For the text-containing cell, return its midpoint in (X, Y) coordinate format. 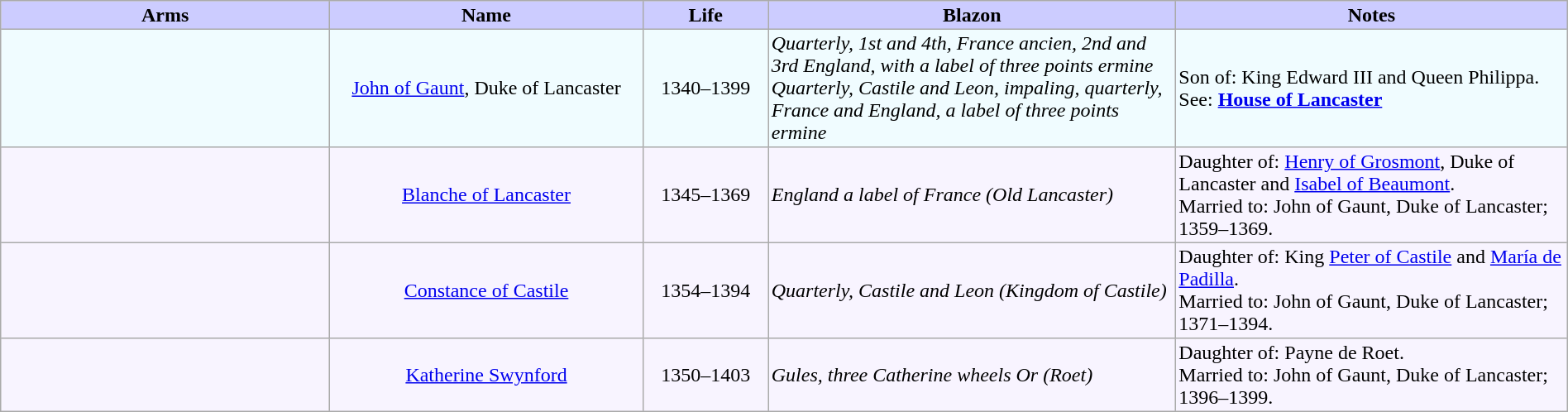
Gules, three Catherine wheels Or (Roet) (973, 375)
Daughter of: King Peter of Castile and María de Padilla.Married to: John of Gaunt, Duke of Lancaster; 1371–1394. (1372, 290)
Arms (165, 15)
Constance of Castile (486, 290)
Daughter of: Henry of Grosmont, Duke of Lancaster and Isabel of Beaumont.Married to: John of Gaunt, Duke of Lancaster; 1359–1369. (1372, 195)
John of Gaunt, Duke of Lancaster (486, 88)
Blazon (973, 15)
Name (486, 15)
Katherine Swynford (486, 375)
1350–1403 (705, 375)
1354–1394 (705, 290)
1345–1369 (705, 195)
Quarterly, Castile and Leon (Kingdom of Castile) (973, 290)
Notes (1372, 15)
Life (705, 15)
Son of: King Edward III and Queen Philippa.See: House of Lancaster (1372, 88)
Daughter of: Payne de Roet.Married to: John of Gaunt, Duke of Lancaster; 1396–1399. (1372, 375)
1340–1399 (705, 88)
Blanche of Lancaster (486, 195)
England a label of France (Old Lancaster) (973, 195)
